Scan for the cell matching the given text and deliver its [x, y] coordinate at center. 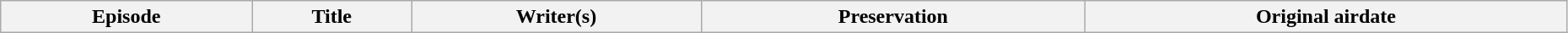
Writer(s) [557, 17]
Original airdate [1326, 17]
Preservation [892, 17]
Title [332, 17]
Episode [127, 17]
